Output the (X, Y) coordinate of the center of the cell containing the given text.  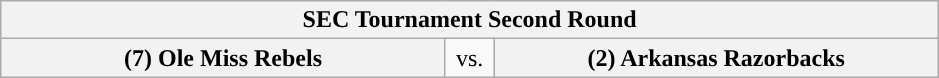
(2) Arkansas Razorbacks (716, 58)
(7) Ole Miss Rebels (224, 58)
SEC Tournament Second Round (470, 20)
vs. (470, 58)
